Output the [x, y] coordinate of the center of the cell containing the given text.  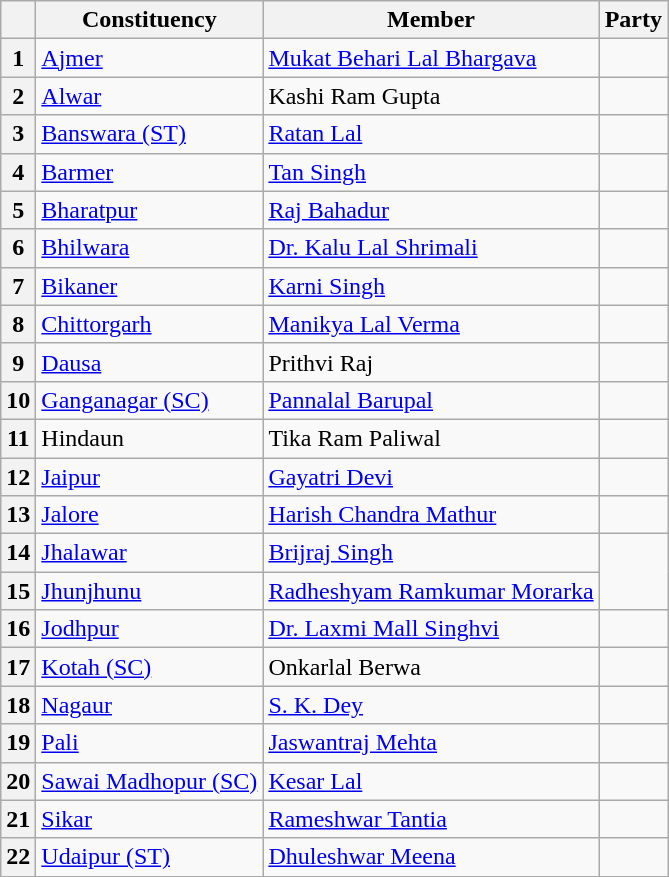
8 [18, 324]
Jhalawar [150, 553]
Ganganagar (SC) [150, 400]
Constituency [150, 20]
3 [18, 134]
6 [18, 248]
Pannalal Barupal [431, 400]
Ajmer [150, 58]
14 [18, 553]
Barmer [150, 172]
Hindaun [150, 438]
Rameshwar Tantia [431, 819]
Ratan Lal [431, 134]
Nagaur [150, 705]
Jodhpur [150, 629]
Bhilwara [150, 248]
Mukat Behari Lal Bhargava [431, 58]
Bikaner [150, 286]
22 [18, 857]
18 [18, 705]
1 [18, 58]
20 [18, 781]
Radheshyam Ramkumar Morarka [431, 591]
Dausa [150, 362]
9 [18, 362]
Jhunjhunu [150, 591]
Alwar [150, 96]
4 [18, 172]
10 [18, 400]
21 [18, 819]
Party [633, 20]
Jalore [150, 515]
Pali [150, 743]
Sikar [150, 819]
2 [18, 96]
7 [18, 286]
Sawai Madhopur (SC) [150, 781]
Dr. Kalu Lal Shrimali [431, 248]
Bharatpur [150, 210]
Udaipur (ST) [150, 857]
Onkarlal Berwa [431, 667]
Gayatri Devi [431, 477]
Tan Singh [431, 172]
Raj Bahadur [431, 210]
5 [18, 210]
13 [18, 515]
17 [18, 667]
Kashi Ram Gupta [431, 96]
Chittorgarh [150, 324]
Tika Ram Paliwal [431, 438]
Member [431, 20]
Dhuleshwar Meena [431, 857]
Manikya Lal Verma [431, 324]
Banswara (ST) [150, 134]
Kesar Lal [431, 781]
S. K. Dey [431, 705]
Jaipur [150, 477]
Harish Chandra Mathur [431, 515]
12 [18, 477]
19 [18, 743]
Karni Singh [431, 286]
Jaswantraj Mehta [431, 743]
Dr. Laxmi Mall Singhvi [431, 629]
Brijraj Singh [431, 553]
15 [18, 591]
Prithvi Raj [431, 362]
11 [18, 438]
Kotah (SC) [150, 667]
16 [18, 629]
